Identify which cell holds the provided text, then report its [x, y] central coordinate. 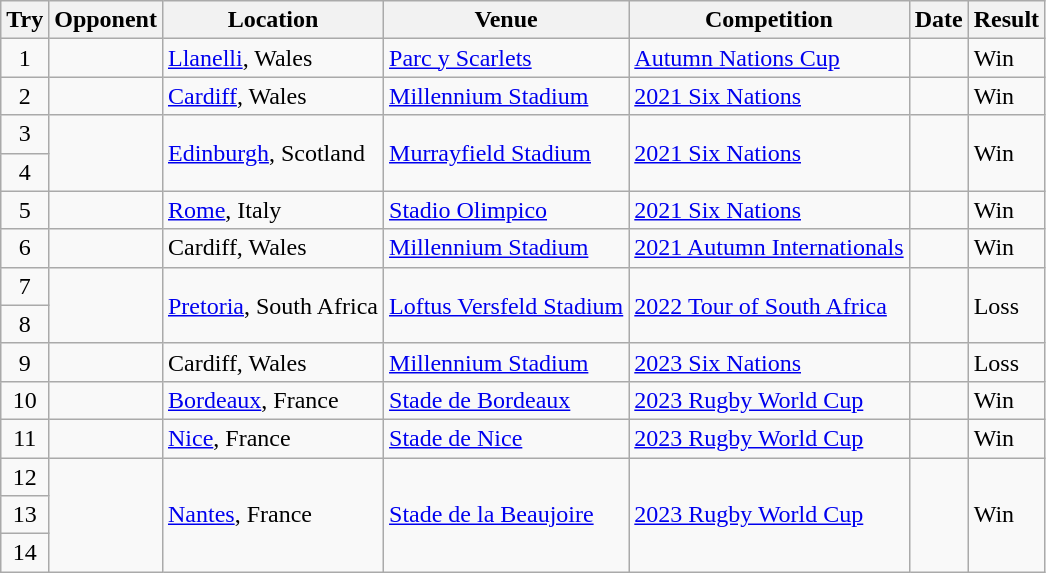
Pretoria, South Africa [272, 305]
2022 Tour of South Africa [769, 305]
4 [25, 172]
Nice, France [272, 438]
Competition [769, 20]
Stade de Bordeaux [506, 400]
9 [25, 362]
Rome, Italy [272, 210]
10 [25, 400]
Stadio Olimpico [506, 210]
Nantes, France [272, 515]
Venue [506, 20]
2 [25, 96]
2021 Autumn Internationals [769, 248]
Date [938, 20]
Stade de la Beaujoire [506, 515]
Edinburgh, Scotland [272, 153]
Bordeaux, France [272, 400]
7 [25, 286]
12 [25, 477]
Stade de Nice [506, 438]
Loftus Versfeld Stadium [506, 305]
2023 Six Nations [769, 362]
Autumn Nations Cup [769, 58]
5 [25, 210]
11 [25, 438]
Opponent [106, 20]
6 [25, 248]
Try [25, 20]
13 [25, 515]
1 [25, 58]
14 [25, 553]
3 [25, 134]
8 [25, 324]
Location [272, 20]
Result [1006, 20]
Murrayfield Stadium [506, 153]
Parc y Scarlets [506, 58]
Llanelli, Wales [272, 58]
